From the cell containing the given text, extract its center point as [X, Y] coordinate. 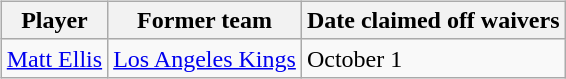
Date claimed off waivers [433, 20]
Former team [205, 20]
October 1 [433, 58]
Los Angeles Kings [205, 58]
Player [54, 20]
Matt Ellis [54, 58]
